Capture the cell that displays the provided text and extract its (x, y) central coordinate. 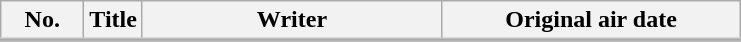
Title (114, 21)
Writer (292, 21)
Original air date (590, 21)
No. (42, 21)
